Determine the [X, Y] coordinate at the center of the cell enclosing the given text.  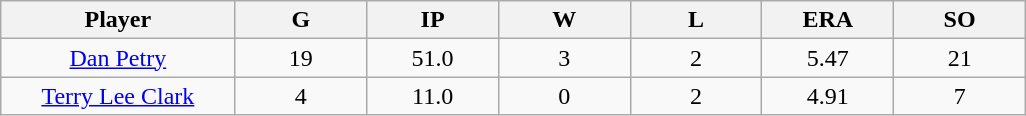
0 [564, 96]
W [564, 20]
21 [960, 58]
4.91 [828, 96]
3 [564, 58]
ERA [828, 20]
5.47 [828, 58]
IP [433, 20]
Dan Petry [118, 58]
Player [118, 20]
51.0 [433, 58]
SO [960, 20]
G [301, 20]
4 [301, 96]
7 [960, 96]
19 [301, 58]
L [696, 20]
11.0 [433, 96]
Terry Lee Clark [118, 96]
